For the text-containing cell, return its midpoint in [X, Y] coordinate format. 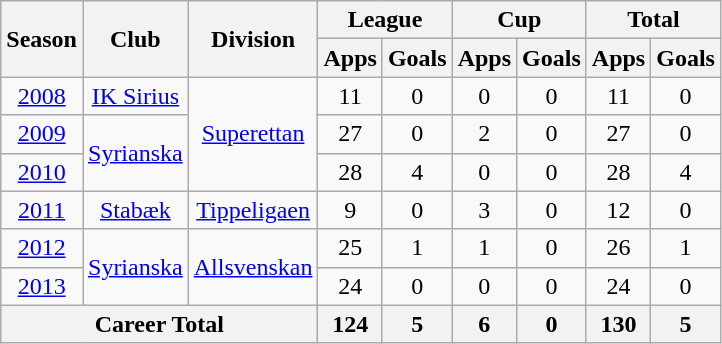
Tippeligaen [253, 210]
2008 [42, 96]
Cup [519, 20]
Superettan [253, 134]
12 [618, 210]
3 [484, 210]
26 [618, 248]
9 [350, 210]
2011 [42, 210]
2009 [42, 134]
2013 [42, 286]
Stabæk [135, 210]
6 [484, 324]
Allsvenskan [253, 267]
130 [618, 324]
2 [484, 134]
League [385, 20]
Career Total [160, 324]
Division [253, 39]
Club [135, 39]
25 [350, 248]
2012 [42, 248]
2010 [42, 172]
Season [42, 39]
IK Sirius [135, 96]
124 [350, 324]
Total [653, 20]
